Detect which cell encompasses the target text, then output its [x, y] center coordinate. 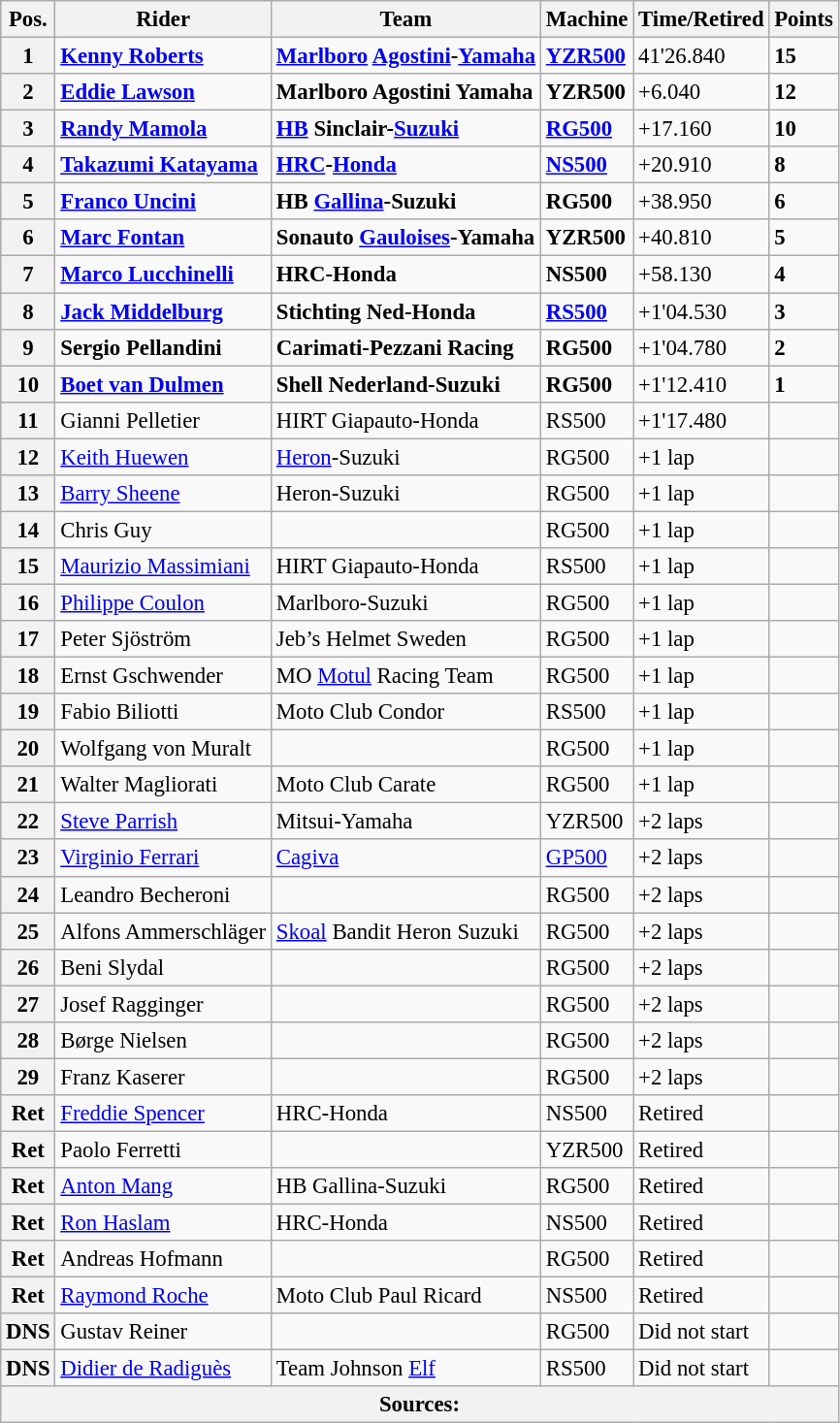
Team Johnson Elf [405, 1369]
+1'17.480 [701, 420]
19 [28, 712]
Pos. [28, 19]
Takazumi Katayama [163, 165]
Machine [586, 19]
Maurizio Massimiani [163, 566]
Wolfgang von Muralt [163, 749]
Cagiva [405, 858]
Børge Nielsen [163, 1041]
+38.950 [701, 202]
Jack Middelburg [163, 311]
Points [803, 19]
27 [28, 1004]
Walter Magliorati [163, 785]
23 [28, 858]
14 [28, 530]
Beni Slydal [163, 967]
Kenny Roberts [163, 56]
Marlboro-Suzuki [405, 602]
18 [28, 676]
Gustav Reiner [163, 1332]
25 [28, 931]
28 [28, 1041]
Barry Sheene [163, 494]
Philippe Coulon [163, 602]
Jeb’s Helmet Sweden [405, 639]
Franz Kaserer [163, 1077]
Carimati-Pezzani Racing [405, 347]
Moto Club Paul Ricard [405, 1296]
+1'04.780 [701, 347]
29 [28, 1077]
Keith Huewen [163, 457]
Moto Club Condor [405, 712]
+6.040 [701, 92]
MO Motul Racing Team [405, 676]
Anton Mang [163, 1186]
GP500 [586, 858]
Skoal Bandit Heron Suzuki [405, 931]
Sergio Pellandini [163, 347]
+1'04.530 [701, 311]
+20.910 [701, 165]
Ernst Gschwender [163, 676]
HB Sinclair-Suzuki [405, 129]
Marlboro Agostini-Yamaha [405, 56]
Andreas Hofmann [163, 1259]
21 [28, 785]
Josef Ragginger [163, 1004]
Randy Mamola [163, 129]
Time/Retired [701, 19]
Ron Haslam [163, 1223]
+40.810 [701, 238]
Leandro Becheroni [163, 894]
Raymond Roche [163, 1296]
Team [405, 19]
Alfons Ammerschläger [163, 931]
Sonauto Gauloises-Yamaha [405, 238]
Marco Lucchinelli [163, 275]
Mitsui-Yamaha [405, 822]
9 [28, 347]
Paolo Ferretti [163, 1149]
41'26.840 [701, 56]
26 [28, 967]
Virginio Ferrari [163, 858]
Fabio Biliotti [163, 712]
+58.130 [701, 275]
17 [28, 639]
20 [28, 749]
7 [28, 275]
11 [28, 420]
Franco Uncini [163, 202]
Eddie Lawson [163, 92]
Moto Club Carate [405, 785]
Boet van Dulmen [163, 384]
Freddie Spencer [163, 1114]
Didier de Radiguès [163, 1369]
+1'12.410 [701, 384]
Stichting Ned-Honda [405, 311]
22 [28, 822]
13 [28, 494]
Peter Sjöström [163, 639]
Marc Fontan [163, 238]
Gianni Pelletier [163, 420]
Shell Nederland-Suzuki [405, 384]
+17.160 [701, 129]
Marlboro Agostini Yamaha [405, 92]
Rider [163, 19]
Steve Parrish [163, 822]
24 [28, 894]
16 [28, 602]
Chris Guy [163, 530]
